Return the (x, y) coordinate for the center point of the cell that contains the specified text.  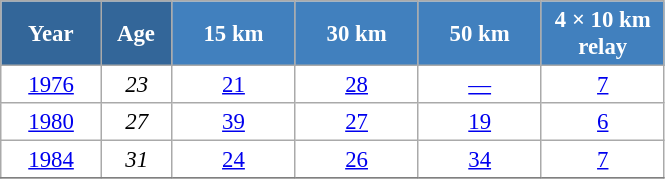
28 (356, 85)
21 (234, 85)
1980 (52, 122)
50 km (480, 34)
1976 (52, 85)
31 (136, 160)
34 (480, 160)
Year (52, 34)
1984 (52, 160)
6 (602, 122)
23 (136, 85)
19 (480, 122)
15 km (234, 34)
Age (136, 34)
4 × 10 km relay (602, 34)
— (480, 85)
39 (234, 122)
30 km (356, 34)
24 (234, 160)
26 (356, 160)
